For the text-containing cell, return its midpoint in (X, Y) coordinate format. 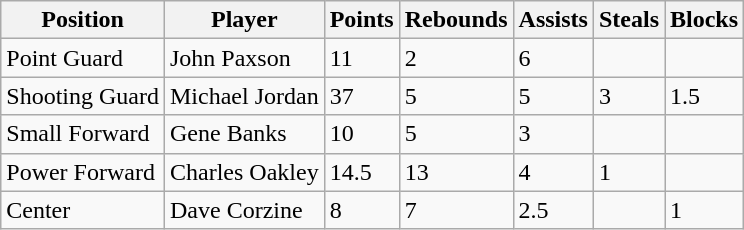
Michael Jordan (244, 96)
Points (362, 20)
Center (83, 210)
Rebounds (456, 20)
8 (362, 210)
Small Forward (83, 134)
Dave Corzine (244, 210)
Blocks (704, 20)
Position (83, 20)
14.5 (362, 172)
Assists (553, 20)
Point Guard (83, 58)
John Paxson (244, 58)
7 (456, 210)
11 (362, 58)
Gene Banks (244, 134)
37 (362, 96)
1.5 (704, 96)
Power Forward (83, 172)
10 (362, 134)
Shooting Guard (83, 96)
13 (456, 172)
Steals (628, 20)
4 (553, 172)
Charles Oakley (244, 172)
2 (456, 58)
2.5 (553, 210)
6 (553, 58)
Player (244, 20)
